Identify which cell holds the provided text, then report its (x, y) central coordinate. 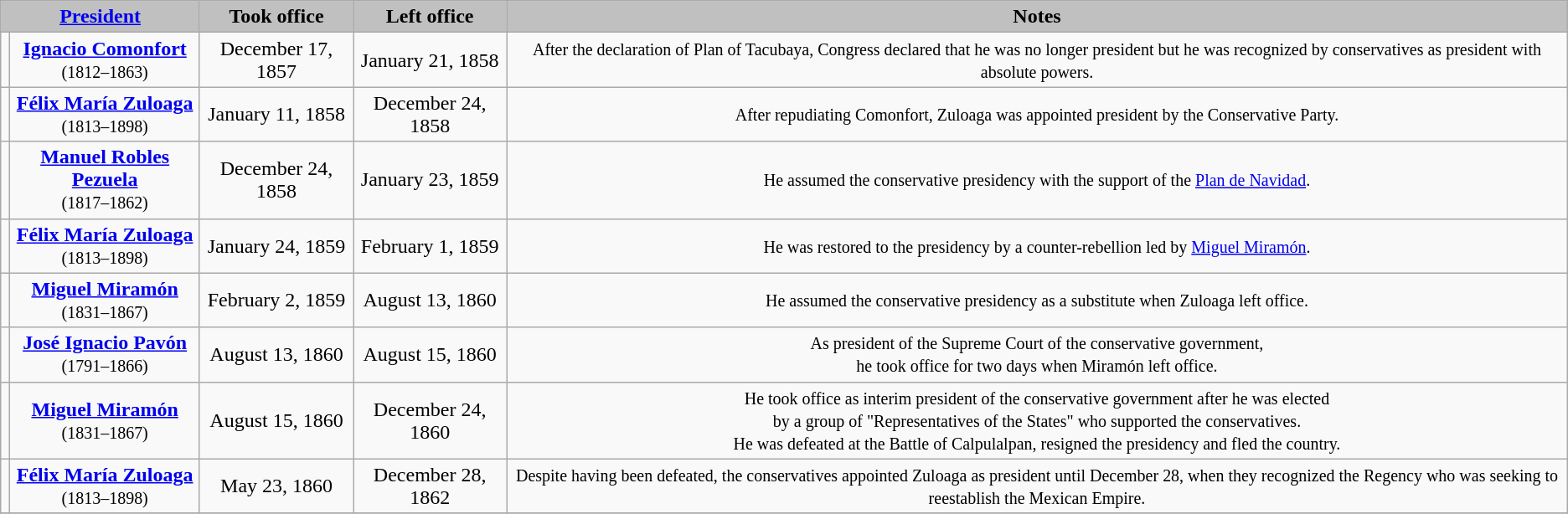
Manuel Robles Pezuela(1817–1862) (106, 180)
As president of the Supreme Court of the conservative government,he took office for two days when Miramón left office. (1037, 355)
January 24, 1859 (276, 246)
February 2, 1859 (276, 300)
December 17, 1857 (276, 60)
Left office (431, 17)
José Ignacio Pavón(1791–1866) (106, 355)
January 21, 1858 (431, 60)
After repudiating Comonfort, Zuloaga was appointed president by the Conservative Party. (1037, 114)
Notes (1037, 17)
He was restored to the presidency by a counter-rebellion led by Miguel Miramón. (1037, 246)
February 1, 1859 (431, 246)
December 28, 1862 (431, 486)
December 24, 1860 (431, 420)
May 23, 1860 (276, 486)
Took office (276, 17)
January 23, 1859 (431, 180)
Ignacio Comonfort(1812–1863) (106, 60)
President (101, 17)
January 11, 1858 (276, 114)
He assumed the conservative presidency with the support of the Plan de Navidad. (1037, 180)
He assumed the conservative presidency as a substitute when Zuloaga left office. (1037, 300)
